Find where the given text appears and provide that cell's center as (x, y) coordinate. 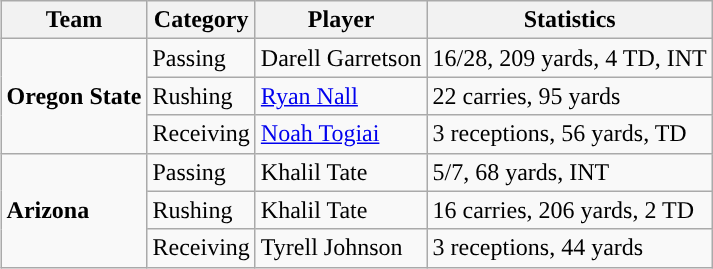
Arizona (74, 210)
16/28, 209 yards, 4 TD, INT (570, 58)
Team (74, 20)
Darell Garretson (341, 58)
Category (201, 20)
16 carries, 206 yards, 2 TD (570, 210)
Statistics (570, 20)
Player (341, 20)
Oregon State (74, 96)
Ryan Nall (341, 96)
22 carries, 95 yards (570, 96)
3 receptions, 56 yards, TD (570, 134)
Noah Togiai (341, 134)
3 receptions, 44 yards (570, 248)
5/7, 68 yards, INT (570, 172)
Tyrell Johnson (341, 248)
